Return (X, Y) of the center of cell containing provided text 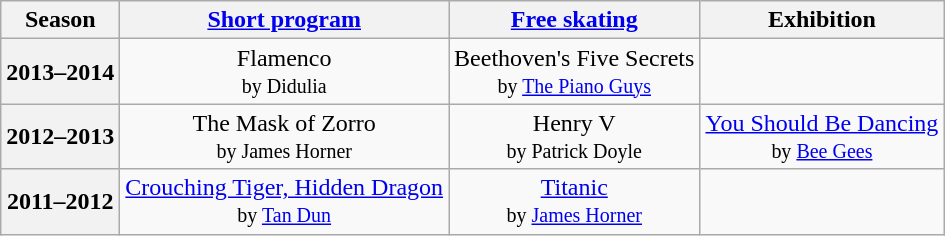
The Mask of Zorro by James Horner (284, 136)
Beethoven's Five Secrets by The Piano Guys (574, 72)
You Should Be Dancing by Bee Gees (822, 136)
Short program (284, 20)
Flamenco by Didulia (284, 72)
2011–2012 (60, 202)
Season (60, 20)
Exhibition (822, 20)
2013–2014 (60, 72)
2012–2013 (60, 136)
Crouching Tiger, Hidden Dragon by Tan Dun (284, 202)
Titanic by James Horner (574, 202)
Henry V by Patrick Doyle (574, 136)
Free skating (574, 20)
